Provide the [X, Y] coordinate of the cell's center where the given text is located.  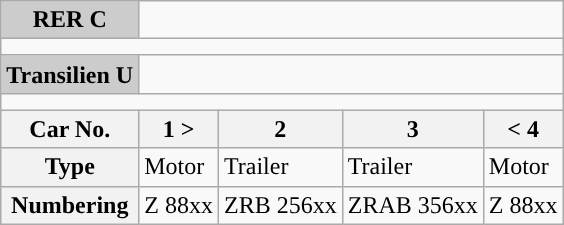
Car No. [70, 129]
< 4 [523, 129]
Numbering [70, 205]
1 > [179, 129]
Transilien U [70, 74]
RER C [70, 20]
Type [70, 167]
ZRAB 356xx [412, 205]
2 [280, 129]
3 [412, 129]
ZRB 256xx [280, 205]
